Identify which cell holds the provided text, then report its (x, y) central coordinate. 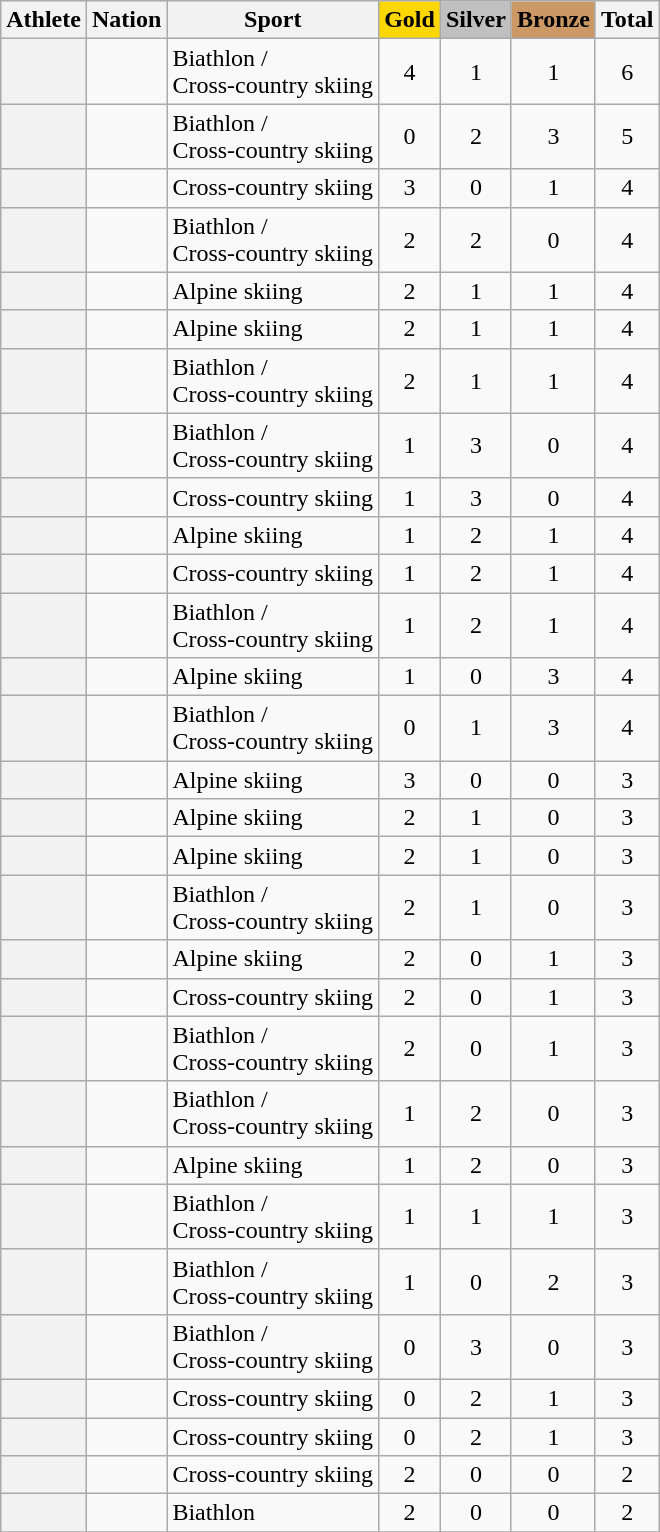
5 (627, 136)
6 (627, 72)
Biathlon (273, 1513)
Bronze (553, 20)
Nation (126, 20)
Sport (273, 20)
Gold (410, 20)
Total (627, 20)
Athlete (44, 20)
Silver (476, 20)
